Provide the [x, y] coordinate of the cell's center where the given text is located.  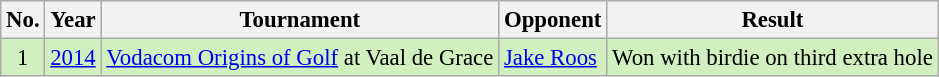
Tournament [300, 20]
Opponent [553, 20]
No. [23, 20]
1 [23, 58]
Year [73, 20]
Won with birdie on third extra hole [772, 58]
Jake Roos [553, 58]
2014 [73, 58]
Result [772, 20]
Vodacom Origins of Golf at Vaal de Grace [300, 58]
